Capture the cell that displays the provided text and extract its (x, y) central coordinate. 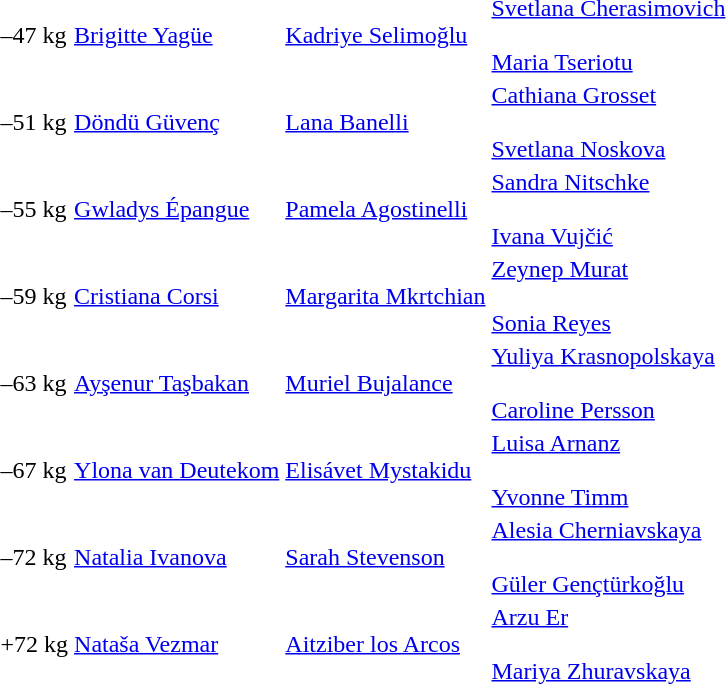
Elisávet Mystakidu (386, 470)
Cristiana Corsi (177, 296)
Muriel Bujalance (386, 383)
Ayşenur Taşbakan (177, 383)
Döndü Güvenç (177, 122)
Lana Banelli (386, 122)
Natalia Ivanova (177, 557)
Gwladys Épangue (177, 209)
Pamela Agostinelli (386, 209)
Margarita Mkrtchian (386, 296)
Ylona van Deutekom (177, 470)
Sarah Stevenson (386, 557)
